Output the (X, Y) coordinate of the center of the cell containing the given text.  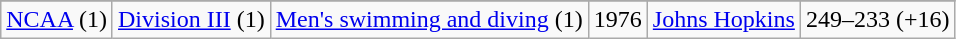
Division III (1) (191, 20)
NCAA (1) (57, 20)
249–233 (+16) (878, 20)
Men's swimming and diving (1) (429, 20)
1976 (618, 20)
Johns Hopkins (724, 20)
